Scan for the cell matching the given text and deliver its [X, Y] coordinate at center. 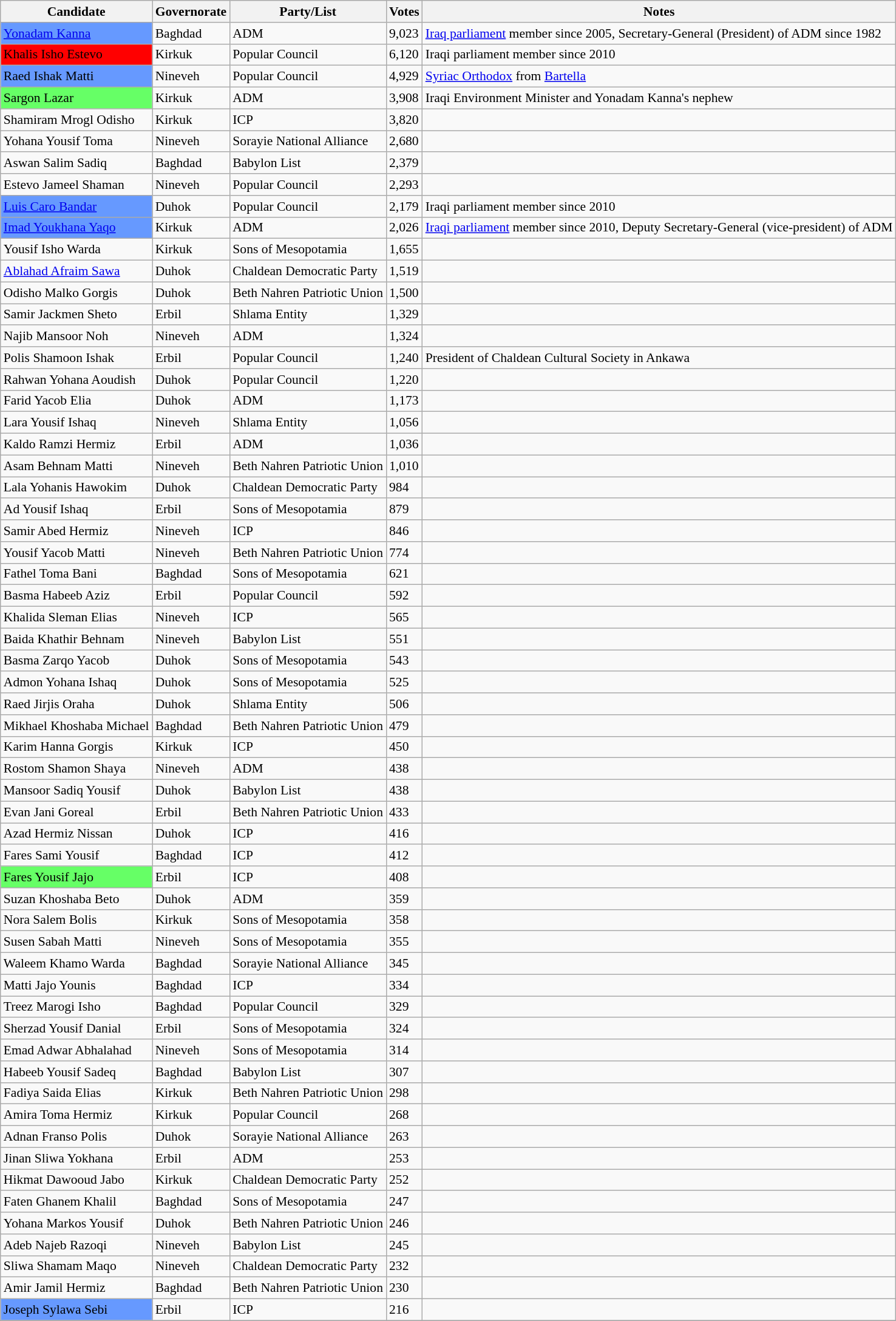
416 [404, 834]
Fares Yousif Jajo [76, 877]
President of Chaldean Cultural Society in Ankawa [659, 358]
Hikmat Dawooud Jabo [76, 1180]
Emad Adwar Abhalahad [76, 1050]
Sherzad Yousif Danial [76, 1029]
232 [404, 1266]
216 [404, 1310]
Asam Behnam Matti [76, 466]
355 [404, 942]
Farid Yacob Elia [76, 401]
Mansoor Sadiq Yousif [76, 791]
Treez Marogi Isho [76, 1007]
263 [404, 1137]
230 [404, 1288]
Samir Jackmen Sheto [76, 315]
329 [404, 1007]
621 [404, 574]
Raed Ishak Matti [76, 77]
Faten Ghanem Khalil [76, 1202]
1,173 [404, 401]
Lara Yousif Ishaq [76, 423]
Susen Sabah Matti [76, 942]
358 [404, 920]
246 [404, 1223]
1,519 [404, 271]
298 [404, 1093]
Candidate [76, 12]
1,220 [404, 380]
Notes [659, 12]
Fadiya Saida Elias [76, 1093]
Iraqi parliament member since 2010, Deputy Secretary-General (vice-president) of ADM [659, 228]
3,908 [404, 98]
433 [404, 812]
Sargon Lazar [76, 98]
846 [404, 531]
Basma Zarqo Yacob [76, 661]
Raed Jirjis Oraha [76, 704]
Imad Youkhana Yaqo [76, 228]
Yousif Yacob Matti [76, 553]
359 [404, 899]
Polis Shamoon Ishak [76, 358]
3,820 [404, 120]
Iraqi Environment Minister and Yonadam Kanna's nephew [659, 98]
Yonadam Kanna [76, 33]
Amira Toma Hermiz [76, 1115]
Habeeb Yousif Sadeq [76, 1072]
Mikhael Khoshaba Michael [76, 726]
2,026 [404, 228]
253 [404, 1158]
565 [404, 618]
506 [404, 704]
Party/List [308, 12]
2,179 [404, 207]
Joseph Sylawa Sebi [76, 1310]
Najib Mansoor Noh [76, 336]
Adeb Najeb Razoqi [76, 1245]
345 [404, 964]
Baida Khathir Behnam [76, 639]
Odisho Malko Gorgis [76, 293]
Admon Yohana Ishaq [76, 683]
543 [404, 661]
879 [404, 510]
1,329 [404, 315]
450 [404, 747]
Luis Caro Bandar [76, 207]
525 [404, 683]
268 [404, 1115]
Basma Habeeb Aziz [76, 596]
2,680 [404, 142]
1,010 [404, 466]
Ad Yousif Ishaq [76, 510]
Samir Abed Hermiz [76, 531]
Khalis Isho Estevo [76, 55]
Adnan Franso Polis [76, 1137]
6,120 [404, 55]
Suzan Khoshaba Beto [76, 899]
Nora Salem Bolis [76, 920]
Karim Hanna Gorgis [76, 747]
Estevo Jameel Shaman [76, 185]
Rahwan Yohana Aoudish [76, 380]
2,379 [404, 163]
2,293 [404, 185]
307 [404, 1072]
324 [404, 1029]
252 [404, 1180]
1,324 [404, 336]
245 [404, 1245]
Yohana Markos Yousif [76, 1223]
Jinan Sliwa Yokhana [76, 1158]
Lala Yohanis Hawokim [76, 488]
Kaldo Ramzi Hermiz [76, 445]
Khalida Sleman Elias [76, 618]
Votes [404, 12]
Sliwa Shamam Maqo [76, 1266]
Aswan Salim Sadiq [76, 163]
Iraq parliament member since 2005, Secretary-General (President) of ADM since 1982 [659, 33]
1,036 [404, 445]
Governorate [191, 12]
Fares Sami Yousif [76, 856]
412 [404, 856]
Amir Jamil Hermiz [76, 1288]
Azad Hermiz Nissan [76, 834]
Evan Jani Goreal [76, 812]
9,023 [404, 33]
4,929 [404, 77]
Rostom Shamon Shaya [76, 769]
592 [404, 596]
479 [404, 726]
Syriac Orthodox from Bartella [659, 77]
551 [404, 639]
1,655 [404, 250]
408 [404, 877]
1,240 [404, 358]
Ablahad Afraim Sawa [76, 271]
Yohana Yousif Toma [76, 142]
Fathel Toma Bani [76, 574]
774 [404, 553]
334 [404, 985]
1,500 [404, 293]
984 [404, 488]
314 [404, 1050]
247 [404, 1202]
Waleem Khamo Warda [76, 964]
Yousif Isho Warda [76, 250]
1,056 [404, 423]
Shamiram Mrogl Odisho [76, 120]
Matti Jajo Younis [76, 985]
